Capture the cell that displays the provided text and extract its [x, y] central coordinate. 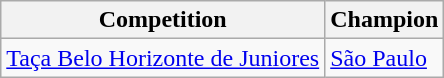
Champion [384, 20]
Competition [163, 20]
Taça Belo Horizonte de Juniores [163, 58]
São Paulo [384, 58]
